Output the (x, y) coordinate of the center of the cell containing the given text.  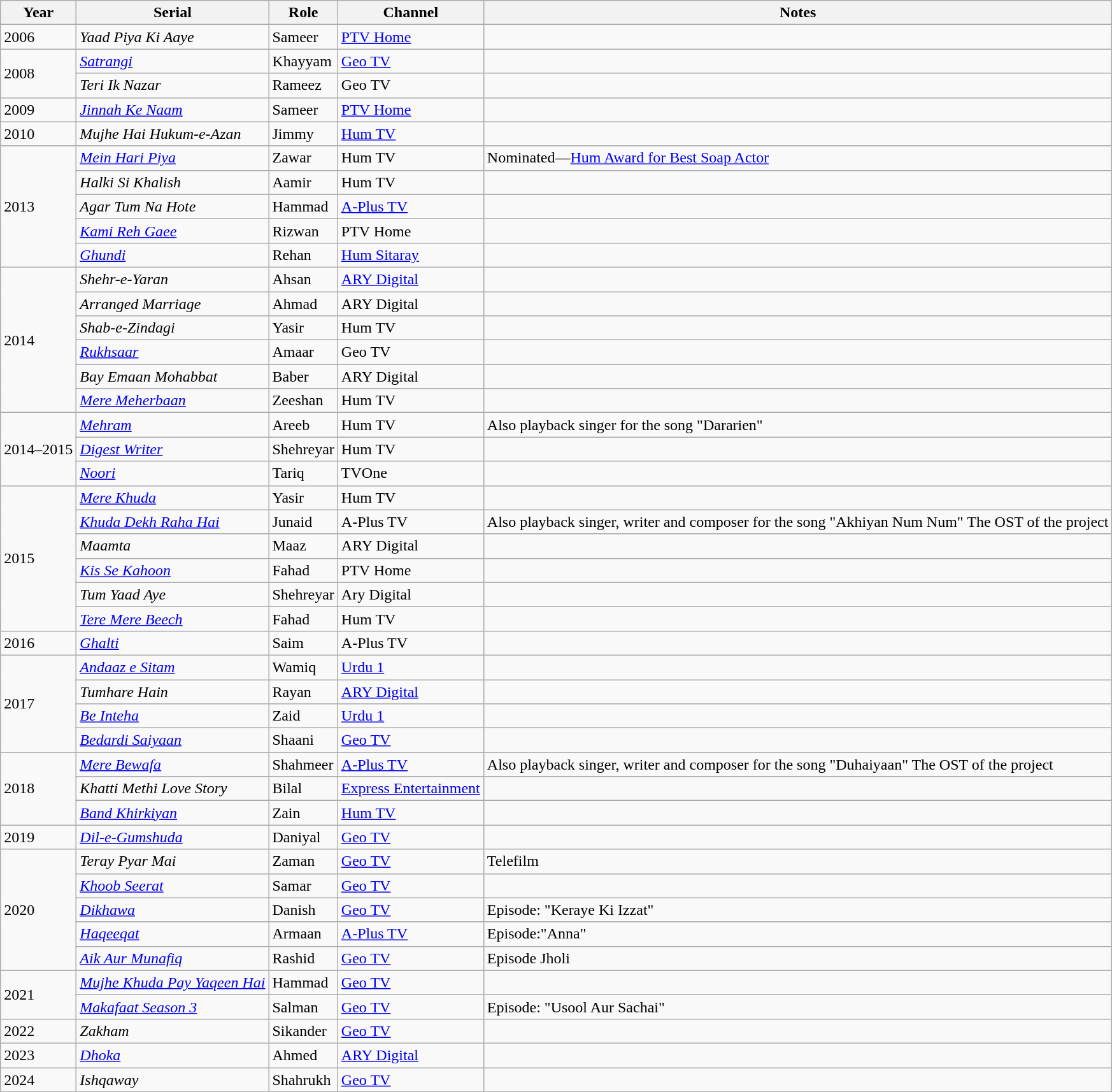
Khatti Methi Love Story (173, 789)
Dikhawa (173, 910)
Armaan (303, 934)
Shahmeer (303, 765)
Tumhare Hain (173, 691)
Salman (303, 1007)
Teray Pyar Mai (173, 861)
Also playback singer, writer and composer for the song "Akhiyan Num Num" The OST of the project (797, 522)
Serial (173, 13)
Danish (303, 910)
Satrangi (173, 61)
2020 (38, 910)
2023 (38, 1055)
Shaani (303, 740)
Haqeeqat (173, 934)
Samar (303, 886)
Notes (797, 13)
Express Entertainment (410, 789)
Rashid (303, 958)
Rameez (303, 85)
Areeb (303, 425)
Halki Si Khalish (173, 182)
2019 (38, 837)
Dil-e-Gumshuda (173, 837)
Shahrukh (303, 1080)
Episode:"Anna" (797, 934)
Khuda Dekh Raha Hai (173, 522)
Zeeshan (303, 401)
Maamta (173, 546)
2021 (38, 995)
Ahmad (303, 304)
Ahsan (303, 279)
2009 (38, 110)
2017 (38, 703)
Tere Mere Beech (173, 619)
2008 (38, 73)
Bedardi Saiyaan (173, 740)
Episode Jholi (797, 958)
TVOne (410, 473)
Khayyam (303, 61)
Rehan (303, 255)
Year (38, 13)
Baber (303, 377)
Yaad Piya Ki Aaye (173, 37)
Nominated—Hum Award for Best Soap Actor (797, 158)
Teri Ik Nazar (173, 85)
2022 (38, 1031)
Daniyal (303, 837)
Mere Meherbaan (173, 401)
Zakham (173, 1031)
Mehram (173, 425)
Kami Reh Gaee (173, 231)
Bay Emaan Mohabbat (173, 377)
Also playback singer for the song "Dararien" (797, 425)
2010 (38, 134)
Mujhe Khuda Pay Yaqeen Hai (173, 982)
Role (303, 13)
Also playback singer, writer and composer for the song "Duhaiyaan" The OST of the project (797, 765)
Andaaz e Sitam (173, 667)
Khoob Seerat (173, 886)
Zain (303, 813)
Kis Se Kahoon (173, 570)
Jimmy (303, 134)
Agar Tum Na Hote (173, 206)
2024 (38, 1080)
Hum Sitaray (410, 255)
Rizwan (303, 231)
Ishqaway (173, 1080)
Telefilm (797, 861)
2013 (38, 206)
2014–2015 (38, 449)
2015 (38, 558)
Rayan (303, 691)
Ghalti (173, 643)
Episode: "Usool Aur Sachai" (797, 1007)
Bilal (303, 789)
Be Inteha (173, 716)
Aik Aur Munafiq (173, 958)
2018 (38, 789)
Mere Khuda (173, 498)
Tariq (303, 473)
Tum Yaad Aye (173, 594)
Saim (303, 643)
Rukhsaar (173, 352)
Episode: "Keraye Ki Izzat" (797, 910)
Channel (410, 13)
Shehr-e-Yaran (173, 279)
Aamir (303, 182)
Amaar (303, 352)
Band Khirkiyan (173, 813)
Zaid (303, 716)
Zawar (303, 158)
Zaman (303, 861)
Digest Writer (173, 449)
Ahmed (303, 1055)
Shab-e-Zindagi (173, 328)
2014 (38, 340)
Ary Digital (410, 594)
Sikander (303, 1031)
Mein Hari Piya (173, 158)
Jinnah Ke Naam (173, 110)
Arranged Marriage (173, 304)
Junaid (303, 522)
2016 (38, 643)
Dhoka (173, 1055)
Mujhe Hai Hukum-e-Azan (173, 134)
Mere Bewafa (173, 765)
Makafaat Season 3 (173, 1007)
2006 (38, 37)
Wamiq (303, 667)
Ghundi (173, 255)
Maaz (303, 546)
Noori (173, 473)
